Output the (X, Y) coordinate of the center of the cell containing the given text.  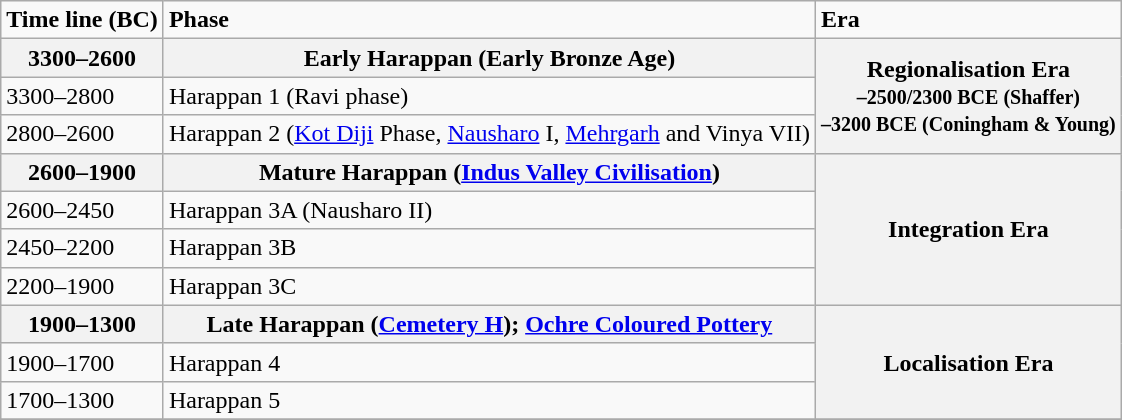
2600–2450 (82, 210)
Phase (489, 20)
2800–2600 (82, 134)
Harappan 1 (Ravi phase) (489, 96)
1900–1300 (82, 324)
Harappan 5 (489, 400)
3300–2600 (82, 58)
Integration Era (968, 229)
1900–1700 (82, 362)
Late Harappan (Cemetery H); Ochre Coloured Pottery (489, 324)
Early Harappan (Early Bronze Age) (489, 58)
Localisation Era (968, 362)
Time line (BC) (82, 20)
2600–1900 (82, 172)
2200–1900 (82, 286)
Harappan 3C (489, 286)
Harappan 3B (489, 248)
Mature Harappan (Indus Valley Civilisation) (489, 172)
Regionalisation Era–2500/2300 BCE (Shaffer)–3200 BCE (Coningham & Young) (968, 96)
3300–2800 (82, 96)
Era (968, 20)
2450–2200 (82, 248)
Harappan 3A (Nausharo II) (489, 210)
1700–1300 (82, 400)
Harappan 2 (Kot Diji Phase, Nausharo I, Mehrgarh and Vinya VII) (489, 134)
Harappan 4 (489, 362)
